Capture the cell that displays the provided text and extract its (x, y) central coordinate. 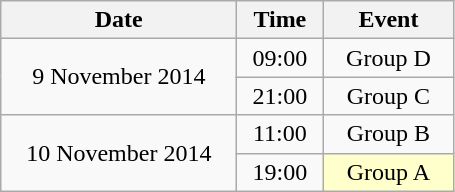
Group B (388, 134)
Event (388, 20)
19:00 (280, 172)
9 November 2014 (119, 77)
21:00 (280, 96)
Group C (388, 96)
Date (119, 20)
Group D (388, 58)
Time (280, 20)
Group A (388, 172)
11:00 (280, 134)
09:00 (280, 58)
10 November 2014 (119, 153)
